Pinpoint the cell where the given text exists, returning its [x, y] midpoint coordinate. 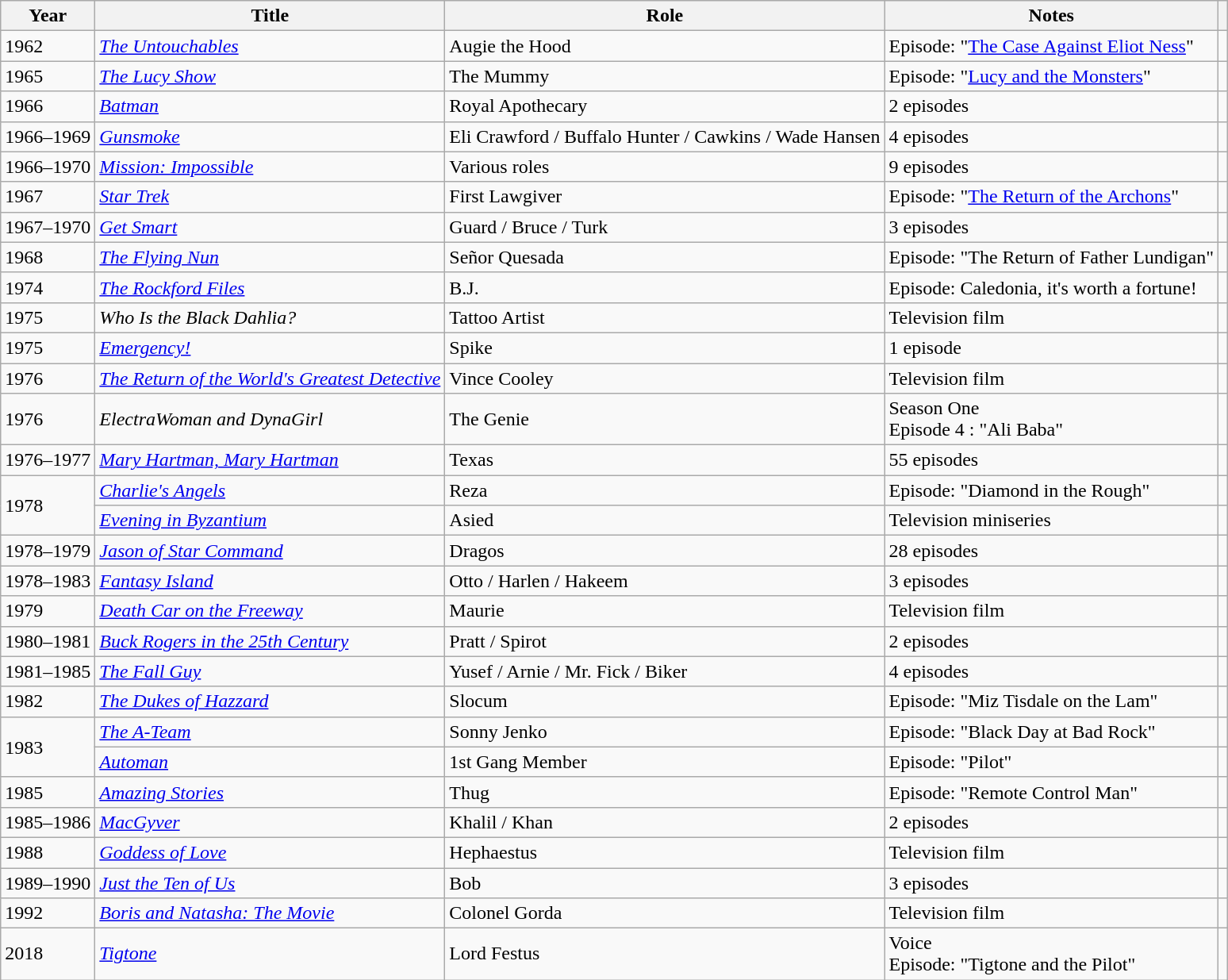
1983 [48, 747]
Spike [665, 348]
The A-Team [270, 732]
Slocum [665, 701]
VoiceEpisode: "Tigtone and the Pilot" [1052, 954]
Mary Hartman, Mary Hartman [270, 460]
Royal Apothecary [665, 106]
Charlie's Angels [270, 490]
Evening in Byzantium [270, 521]
Who Is the Black Dahlia? [270, 317]
Augie the Hood [665, 46]
Episode: Caledonia, it's worth a fortune! [1052, 287]
MacGyver [270, 822]
The Untouchables [270, 46]
Mission: Impossible [270, 167]
Hephaestus [665, 852]
1966 [48, 106]
ElectraWoman and DynaGirl [270, 419]
Episode: "The Return of Father Lundigan" [1052, 257]
2018 [48, 954]
1992 [48, 913]
1965 [48, 76]
Amazing Stories [270, 792]
Tattoo Artist [665, 317]
1978–1979 [48, 551]
Yusef / Arnie / Mr. Fick / Biker [665, 671]
Tigtone [270, 954]
Title [270, 16]
Guard / Bruce / Turk [665, 227]
1976–1977 [48, 460]
Boris and Natasha: The Movie [270, 913]
Maurie [665, 611]
Notes [1052, 16]
1978–1983 [48, 581]
Automan [270, 762]
Episode: "Black Day at Bad Rock" [1052, 732]
1967 [48, 197]
Señor Quesada [665, 257]
Dragos [665, 551]
1974 [48, 287]
Star Trek [270, 197]
Lord Festus [665, 954]
55 episodes [1052, 460]
Various roles [665, 167]
1 episode [1052, 348]
Season OneEpisode 4 : "Ali Baba" [1052, 419]
1989–1990 [48, 883]
The Fall Guy [270, 671]
The Return of the World's Greatest Detective [270, 379]
The Flying Nun [270, 257]
Bob [665, 883]
1985–1986 [48, 822]
Role [665, 16]
Get Smart [270, 227]
B.J. [665, 287]
The Dukes of Hazzard [270, 701]
Thug [665, 792]
Year [48, 16]
1967–1970 [48, 227]
1985 [48, 792]
Buck Rogers in the 25th Century [270, 641]
1962 [48, 46]
1981–1985 [48, 671]
Asied [665, 521]
1966–1969 [48, 136]
Vince Cooley [665, 379]
Episode: "Diamond in the Rough" [1052, 490]
The Rockford Files [270, 287]
Episode: "The Return of the Archons" [1052, 197]
1st Gang Member [665, 762]
Eli Crawford / Buffalo Hunter / Cawkins / Wade Hansen [665, 136]
The Lucy Show [270, 76]
1979 [48, 611]
Episode: "Lucy and the Monsters" [1052, 76]
Texas [665, 460]
Batman [270, 106]
Just the Ten of Us [270, 883]
Sonny Jenko [665, 732]
Goddess of Love [270, 852]
Fantasy Island [270, 581]
Gunsmoke [270, 136]
Episode: "Remote Control Man" [1052, 792]
Jason of Star Command [270, 551]
Television miniseries [1052, 521]
Khalil / Khan [665, 822]
1978 [48, 505]
1966–1970 [48, 167]
9 episodes [1052, 167]
1980–1981 [48, 641]
1968 [48, 257]
28 episodes [1052, 551]
First Lawgiver [665, 197]
Emergency! [270, 348]
Otto / Harlen / Hakeem [665, 581]
Reza [665, 490]
Episode: "Pilot" [1052, 762]
Episode: "The Case Against Eliot Ness" [1052, 46]
Colonel Gorda [665, 913]
The Mummy [665, 76]
Pratt / Spirot [665, 641]
1988 [48, 852]
1982 [48, 701]
Death Car on the Freeway [270, 611]
Episode: "Miz Tisdale on the Lam" [1052, 701]
The Genie [665, 419]
